Extract the (X, Y) coordinate from the center of the cell holding the provided text.  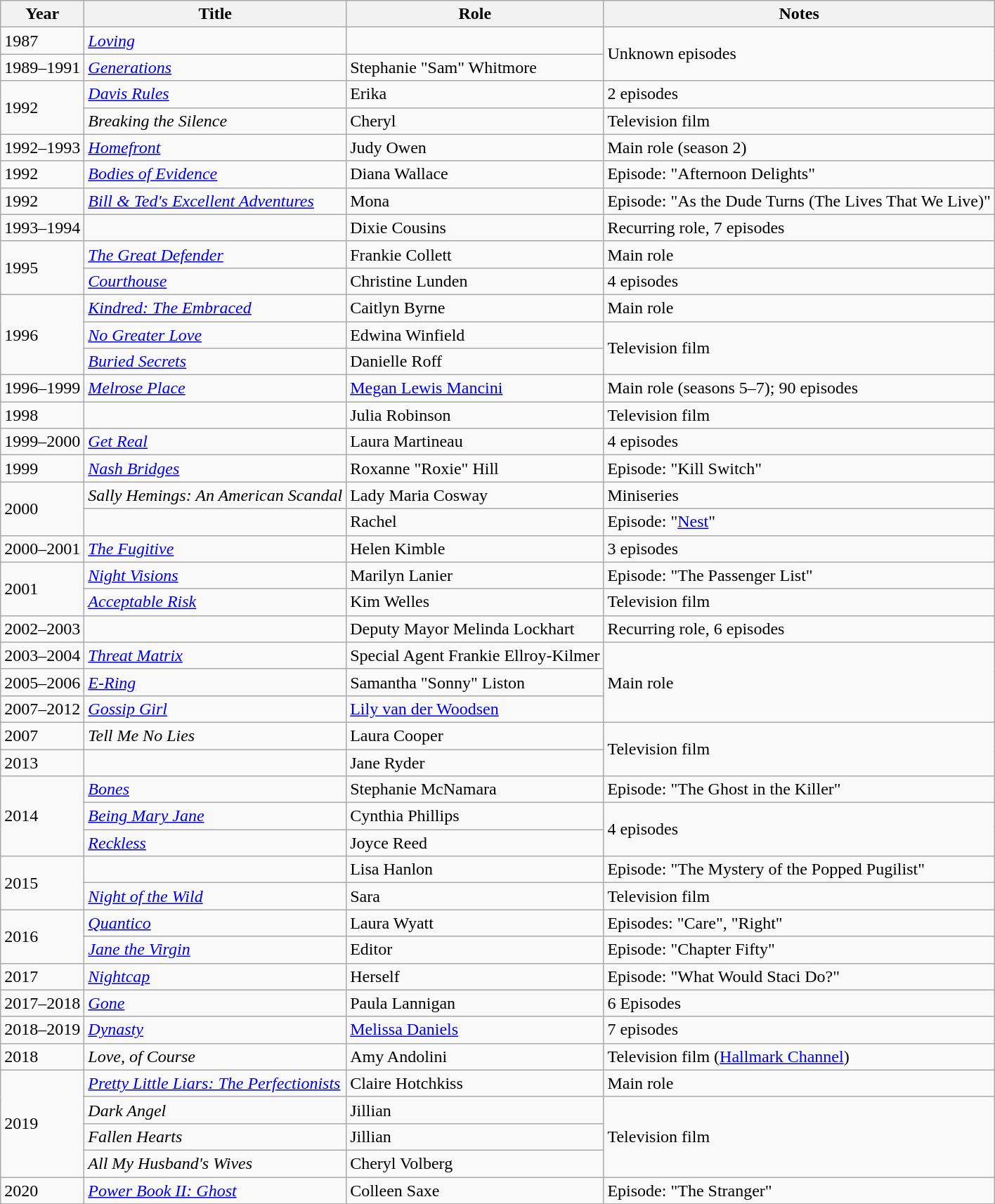
1992–1993 (42, 148)
Tell Me No Lies (215, 735)
Homefront (215, 148)
Davis Rules (215, 94)
Episode: "Kill Switch" (799, 469)
Stephanie McNamara (475, 790)
Paula Lannigan (475, 1003)
2 episodes (799, 94)
Title (215, 14)
6 Episodes (799, 1003)
2014 (42, 816)
Marilyn Lanier (475, 575)
2007–2012 (42, 709)
Notes (799, 14)
Samantha "Sonny" Liston (475, 682)
2019 (42, 1123)
2016 (42, 936)
Main role (season 2) (799, 148)
Frankie Collett (475, 254)
2001 (42, 589)
1989–1991 (42, 67)
Loving (215, 41)
2005–2006 (42, 682)
2015 (42, 883)
Dark Angel (215, 1110)
Courthouse (215, 281)
2000–2001 (42, 549)
Cheryl Volberg (475, 1163)
Episode: "The Passenger List" (799, 575)
Melissa Daniels (475, 1030)
2018–2019 (42, 1030)
Night Visions (215, 575)
2000 (42, 509)
Judy Owen (475, 148)
Episodes: "Care", "Right" (799, 923)
2020 (42, 1191)
The Great Defender (215, 254)
Television film (Hallmark Channel) (799, 1056)
Erika (475, 94)
Episode: "The Ghost in the Killer" (799, 790)
Episode: "Chapter Fifty" (799, 950)
Episode: "As the Dude Turns (The Lives That We Live)" (799, 201)
Breaking the Silence (215, 121)
2018 (42, 1056)
Role (475, 14)
Episode: "The Stranger" (799, 1191)
Diana Wallace (475, 174)
Fallen Hearts (215, 1137)
Joyce Reed (475, 843)
Editor (475, 950)
Night of the Wild (215, 896)
Deputy Mayor Melinda Lockhart (475, 629)
Rachel (475, 522)
Threat Matrix (215, 655)
Generations (215, 67)
2002–2003 (42, 629)
2003–2004 (42, 655)
Bones (215, 790)
Get Real (215, 442)
3 episodes (799, 549)
1993–1994 (42, 228)
Recurring role, 6 episodes (799, 629)
Herself (475, 976)
Recurring role, 7 episodes (799, 228)
1987 (42, 41)
Lady Maria Cosway (475, 495)
Sara (475, 896)
1996–1999 (42, 388)
7 episodes (799, 1030)
Bill & Ted's Excellent Adventures (215, 201)
Melrose Place (215, 388)
Episode: "The Mystery of the Popped Pugilist" (799, 870)
The Fugitive (215, 549)
Caitlyn Byrne (475, 308)
No Greater Love (215, 335)
Episode: "Nest" (799, 522)
Love, of Course (215, 1056)
Dynasty (215, 1030)
Episode: "Afternoon Delights" (799, 174)
Danielle Roff (475, 362)
1996 (42, 334)
2007 (42, 735)
Buried Secrets (215, 362)
Lisa Hanlon (475, 870)
Power Book II: Ghost (215, 1191)
Stephanie "Sam" Whitmore (475, 67)
Laura Martineau (475, 442)
Kindred: The Embraced (215, 308)
Main role (seasons 5–7); 90 episodes (799, 388)
2017 (42, 976)
Sally Hemings: An American Scandal (215, 495)
Megan Lewis Mancini (475, 388)
Gossip Girl (215, 709)
Acceptable Risk (215, 602)
Being Mary Jane (215, 816)
E-Ring (215, 682)
Edwina Winfield (475, 335)
Roxanne "Roxie" Hill (475, 469)
Cynthia Phillips (475, 816)
Unknown episodes (799, 54)
Miniseries (799, 495)
Claire Hotchkiss (475, 1083)
Laura Cooper (475, 735)
2017–2018 (42, 1003)
Year (42, 14)
1999 (42, 469)
Nash Bridges (215, 469)
Special Agent Frankie Ellroy-Kilmer (475, 655)
Reckless (215, 843)
Cheryl (475, 121)
Jane Ryder (475, 762)
Christine Lunden (475, 281)
Gone (215, 1003)
Colleen Saxe (475, 1191)
Jane the Virgin (215, 950)
Bodies of Evidence (215, 174)
Helen Kimble (475, 549)
1999–2000 (42, 442)
Julia Robinson (475, 415)
Dixie Cousins (475, 228)
Kim Welles (475, 602)
1998 (42, 415)
Mona (475, 201)
1995 (42, 268)
Quantico (215, 923)
Amy Andolini (475, 1056)
Lily van der Woodsen (475, 709)
Episode: "What Would Staci Do?" (799, 976)
All My Husband's Wives (215, 1163)
2013 (42, 762)
Pretty Little Liars: The Perfectionists (215, 1083)
Laura Wyatt (475, 923)
Nightcap (215, 976)
